Scan for the cell matching the given text and deliver its (x, y) coordinate at center. 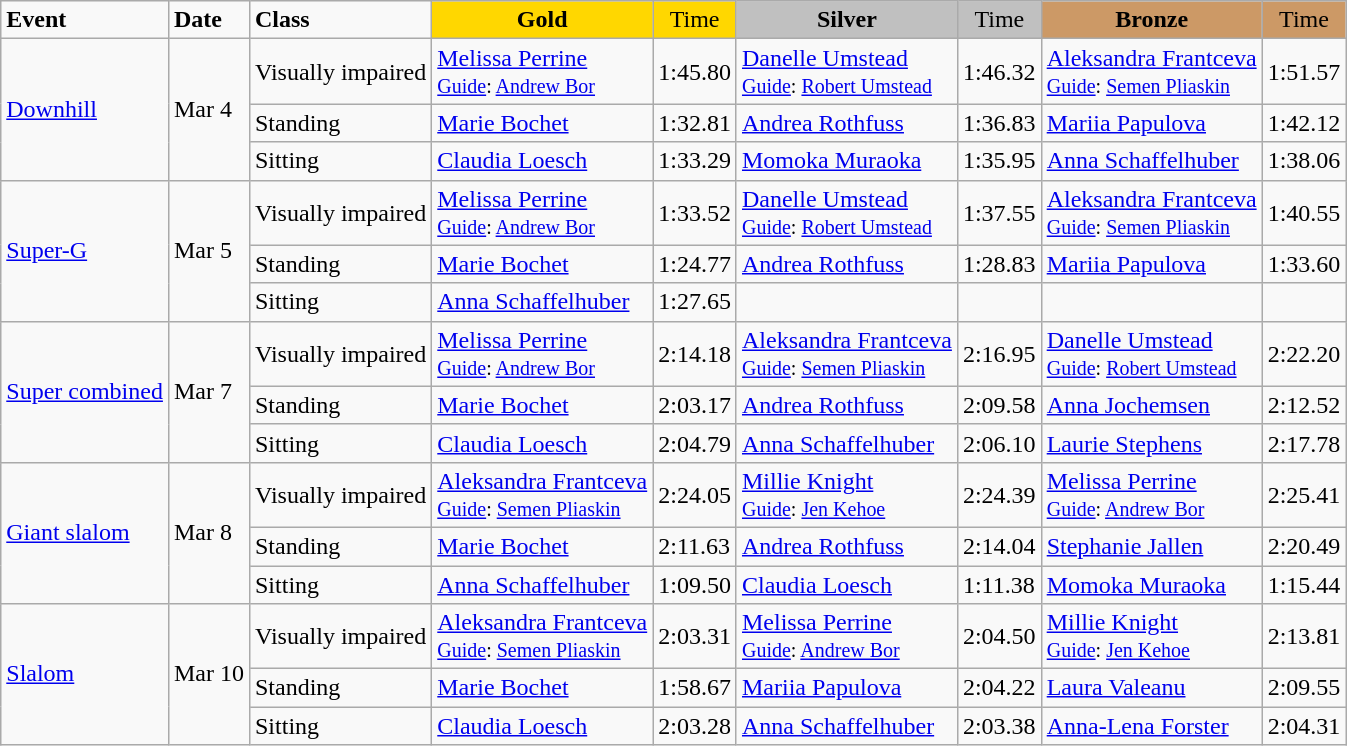
1:28.83 (999, 264)
Laura Valeanu (1152, 688)
Anna Jochemsen (1152, 405)
2:25.41 (1304, 494)
1:15.44 (1304, 585)
2:09.55 (1304, 688)
2:06.10 (999, 443)
2:24.39 (999, 494)
1:09.50 (695, 585)
2:03.28 (695, 726)
1:45.80 (695, 72)
Silver (846, 20)
1:51.57 (1304, 72)
2:12.52 (1304, 405)
2:04.31 (1304, 726)
Mar 5 (208, 250)
Super-G (85, 250)
2:04.79 (695, 443)
1:35.95 (999, 161)
1:42.12 (1304, 123)
1:11.38 (999, 585)
2:03.31 (695, 636)
Giant slalom (85, 532)
Anna-Lena Forster (1152, 726)
1:38.06 (1304, 161)
1:40.55 (1304, 212)
Gold (542, 20)
Class (340, 20)
2:04.50 (999, 636)
2:03.17 (695, 405)
2:16.95 (999, 354)
2:04.22 (999, 688)
2:14.18 (695, 354)
Slalom (85, 674)
Mar 10 (208, 674)
Downhill (85, 110)
2:17.78 (1304, 443)
1:32.81 (695, 123)
2:13.81 (1304, 636)
Bronze (1152, 20)
2:11.63 (695, 546)
1:46.32 (999, 72)
Mar 8 (208, 532)
1:27.65 (695, 302)
2:14.04 (999, 546)
Event (85, 20)
1:37.55 (999, 212)
Mar 7 (208, 392)
1:58.67 (695, 688)
1:36.83 (999, 123)
Stephanie Jallen (1152, 546)
Super combined (85, 392)
1:33.52 (695, 212)
Mar 4 (208, 110)
2:09.58 (999, 405)
2:20.49 (1304, 546)
2:24.05 (695, 494)
1:33.29 (695, 161)
Date (208, 20)
Laurie Stephens (1152, 443)
2:22.20 (1304, 354)
1:24.77 (695, 264)
1:33.60 (1304, 264)
2:03.38 (999, 726)
